Return [X, Y] of the center of cell containing provided text 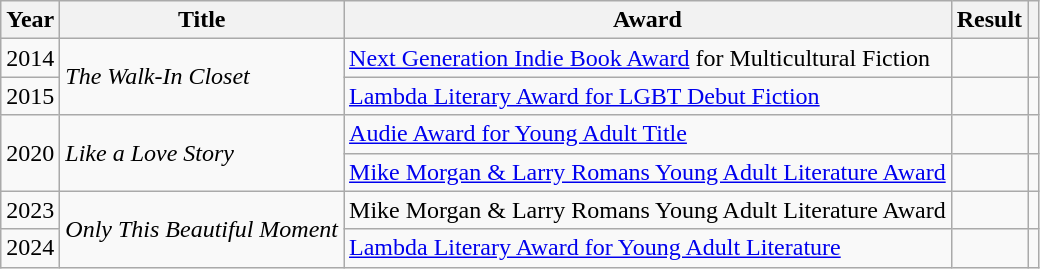
Like a Love Story [202, 153]
Only This Beautiful Moment [202, 229]
Result [989, 20]
2015 [30, 96]
Lambda Literary Award for LGBT Debut Fiction [648, 96]
2014 [30, 58]
Title [202, 20]
2020 [30, 153]
2023 [30, 210]
Year [30, 20]
The Walk-In Closet [202, 77]
Award [648, 20]
Lambda Literary Award for Young Adult Literature [648, 248]
Next Generation Indie Book Award for Multicultural Fiction [648, 58]
2024 [30, 248]
Audie Award for Young Adult Title [648, 134]
